From the cell containing the given text, extract its center point as (X, Y) coordinate. 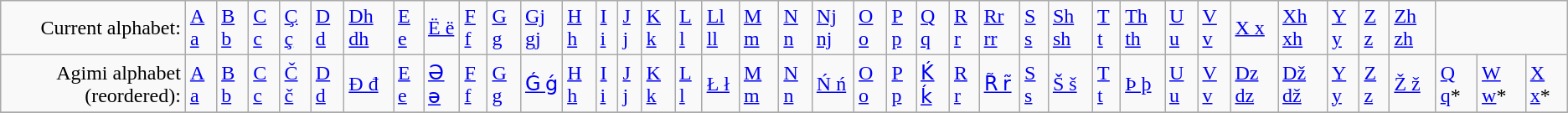
Dz dz (1255, 84)
Q q* (1456, 84)
Ll ll (720, 28)
Dž dž (1303, 84)
Ë ë (442, 28)
Ń ń (833, 84)
Gj gj (541, 28)
Č č (295, 84)
Ž ž (1412, 84)
W w* (1502, 84)
X x* (1546, 84)
Zh zh (1412, 28)
Current alphabet: (94, 28)
Dh dh (369, 28)
Ḱ ḱ (933, 84)
R̃ r̃ (1000, 84)
X x (1255, 28)
Th th (1142, 28)
Ç ç (295, 28)
Rr rr (1000, 28)
Ł ł (720, 84)
Ǵ ǵ (541, 84)
Sh sh (1070, 28)
Xh xh (1303, 28)
Q q (933, 28)
Nj nj (833, 28)
Đ đ (369, 84)
Þ þ (1142, 84)
Ə ə (442, 84)
Š š (1070, 84)
Agimi alphabet (reordered): (94, 84)
